Return the [x, y] coordinate for the center point of the cell that contains the specified text.  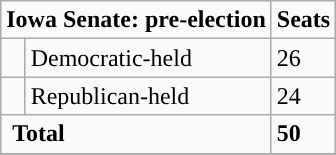
Iowa Senate: pre-election [136, 20]
Seats [303, 20]
Democratic-held [148, 58]
50 [303, 134]
Total [136, 134]
24 [303, 96]
Republican-held [148, 96]
26 [303, 58]
